Determine the [x, y] coordinate at the center of the cell enclosing the given text.  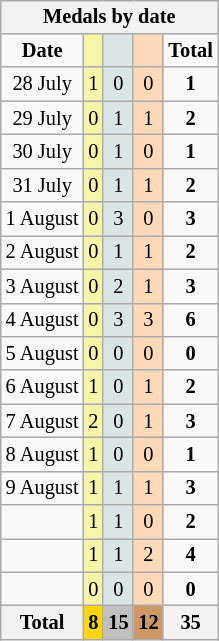
31 July [42, 185]
1 August [42, 219]
8 August [42, 455]
6 [190, 320]
12 [148, 623]
8 [94, 623]
15 [118, 623]
30 July [42, 152]
5 August [42, 354]
29 July [42, 118]
4 August [42, 320]
2 August [42, 253]
Medals by date [110, 17]
Date [42, 51]
9 August [42, 488]
4 [190, 556]
28 July [42, 84]
7 August [42, 421]
35 [190, 623]
3 August [42, 286]
6 August [42, 387]
